Search for the cell housing the specified text and yield its [X, Y] center coordinate. 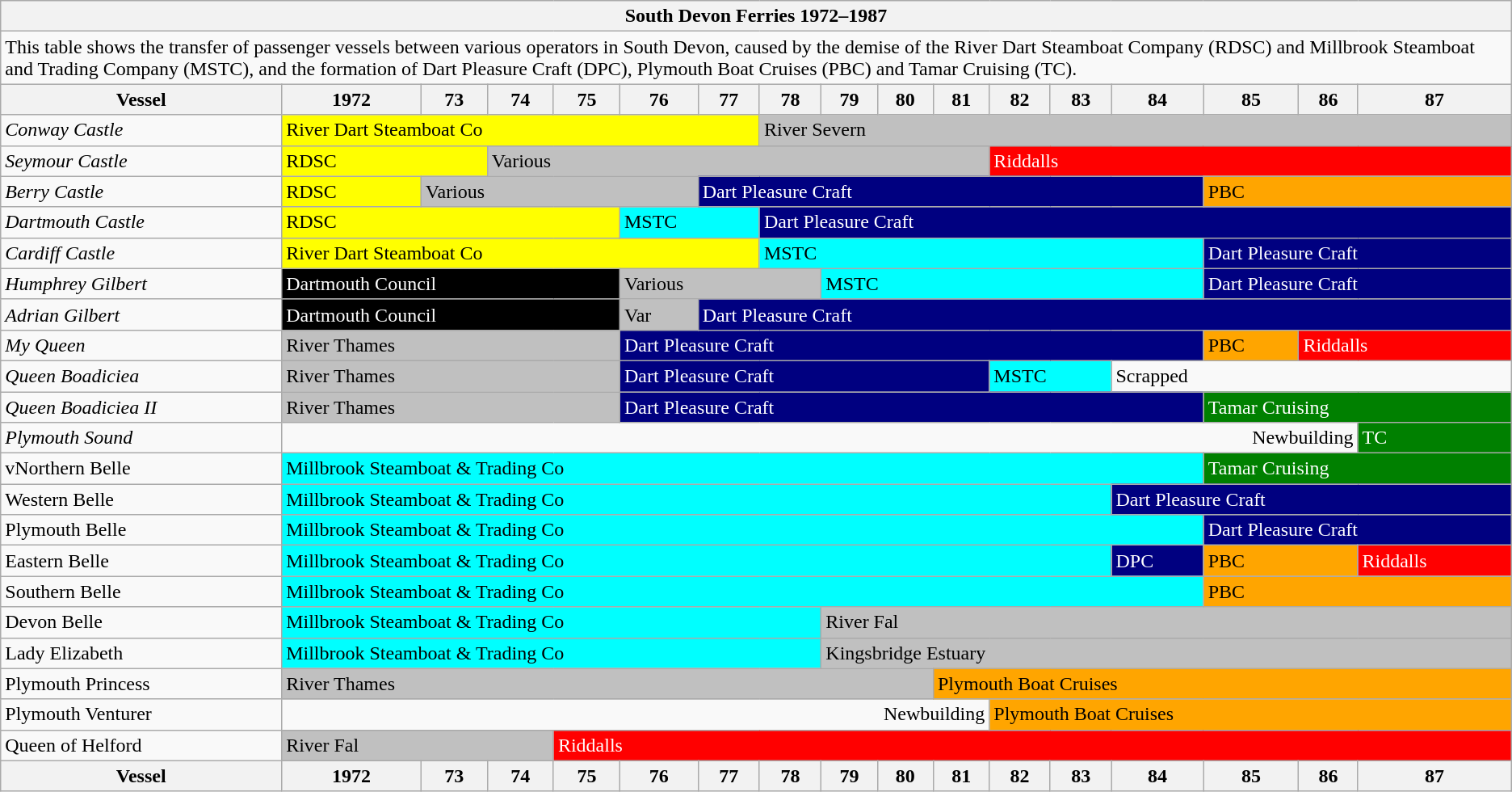
Western Belle [141, 499]
Dartmouth Castle [141, 222]
South Devon Ferries 1972–1987 [756, 16]
Berry Castle [141, 192]
vNorthern Belle [141, 469]
Plymouth Sound [141, 438]
DPC [1157, 561]
Queen Boadiciea [141, 376]
Cardiff Castle [141, 253]
Southern Belle [141, 592]
Seymour Castle [141, 161]
River Severn [1136, 130]
Queen Boadiciea II [141, 407]
Devon Belle [141, 622]
Eastern Belle [141, 561]
Lady Elizabeth [141, 653]
Var [659, 314]
Kingsbridge Estuary [1166, 653]
Queen of Helford [141, 745]
Plymouth Princess [141, 684]
Adrian Gilbert [141, 314]
Scrapped [1312, 376]
TC [1434, 438]
Plymouth Belle [141, 530]
Humphrey Gilbert [141, 284]
My Queen [141, 345]
Plymouth Venturer [141, 714]
Conway Castle [141, 130]
